Provide the [x, y] coordinate of the cell's center where the given text is located.  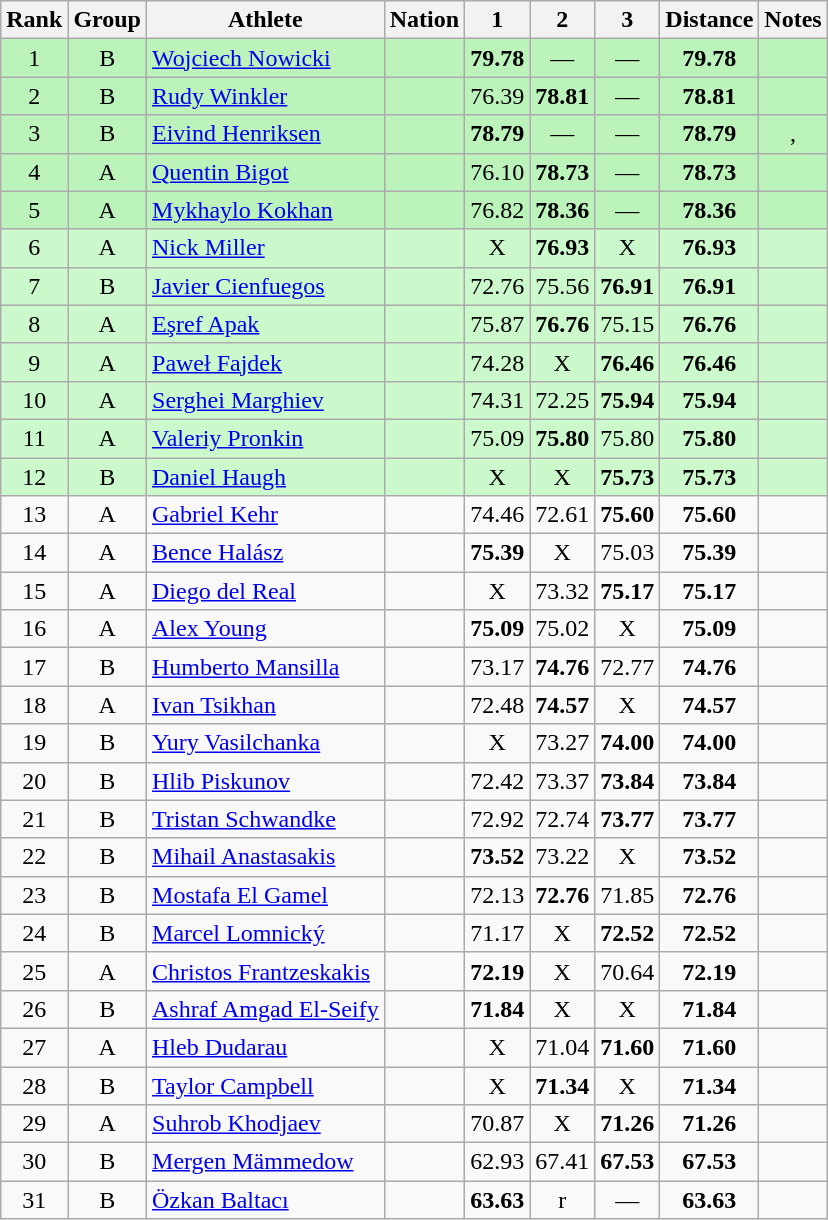
Mihail Anastasakis [266, 857]
75.56 [562, 286]
71.85 [628, 895]
Serghei Marghiev [266, 400]
18 [34, 705]
62.93 [498, 1162]
74.28 [498, 362]
14 [34, 553]
Mostafa El Gamel [266, 895]
Marcel Lomnický [266, 933]
29 [34, 1124]
26 [34, 1009]
Mergen Mämmedow [266, 1162]
23 [34, 895]
75.03 [628, 553]
75.02 [562, 629]
71.17 [498, 933]
22 [34, 857]
9 [34, 362]
71.04 [562, 1047]
Valeriy Pronkin [266, 438]
30 [34, 1162]
Group [108, 20]
Hleb Dudarau [266, 1047]
Eivind Henriksen [266, 134]
73.32 [562, 591]
76.82 [498, 210]
28 [34, 1085]
74.31 [498, 400]
Javier Cienfuegos [266, 286]
Rank [34, 20]
76.39 [498, 96]
Rudy Winkler [266, 96]
, [793, 134]
72.48 [498, 705]
Alex Young [266, 629]
Ivan Tsikhan [266, 705]
75.87 [498, 324]
Yury Vasilchanka [266, 743]
Athlete [266, 20]
Gabriel Kehr [266, 515]
Christos Frantzeskakis [266, 971]
75.15 [628, 324]
72.25 [562, 400]
Eşref Apak [266, 324]
7 [34, 286]
Özkan Baltacı [266, 1200]
72.61 [562, 515]
Nation [424, 20]
73.22 [562, 857]
Tristan Schwandke [266, 819]
17 [34, 667]
72.92 [498, 819]
72.77 [628, 667]
Suhrob Khodjaev [266, 1124]
76.10 [498, 172]
Bence Halász [266, 553]
20 [34, 781]
73.17 [498, 667]
6 [34, 248]
10 [34, 400]
Daniel Haugh [266, 477]
Ashraf Amgad El-Seify [266, 1009]
Diego del Real [266, 591]
Paweł Fajdek [266, 362]
Nick Miller [266, 248]
Distance [710, 20]
Taylor Campbell [266, 1085]
72.42 [498, 781]
12 [34, 477]
70.87 [498, 1124]
16 [34, 629]
5 [34, 210]
24 [34, 933]
8 [34, 324]
70.64 [628, 971]
Mykhaylo Kokhan [266, 210]
73.37 [562, 781]
27 [34, 1047]
72.74 [562, 819]
67.41 [562, 1162]
4 [34, 172]
15 [34, 591]
r [562, 1200]
72.13 [498, 895]
74.46 [498, 515]
13 [34, 515]
73.27 [562, 743]
19 [34, 743]
25 [34, 971]
Wojciech Nowicki [266, 58]
Notes [793, 20]
31 [34, 1200]
Quentin Bigot [266, 172]
Hlib Piskunov [266, 781]
21 [34, 819]
11 [34, 438]
Humberto Mansilla [266, 667]
